Output the [x, y] coordinate of the center of the cell containing the given text.  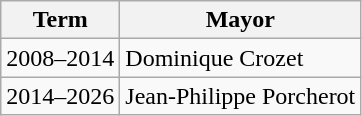
2008–2014 [60, 58]
Dominique Crozet [240, 58]
Term [60, 20]
Jean-Philippe Porcherot [240, 96]
2014–2026 [60, 96]
Mayor [240, 20]
